Determine the (X, Y) coordinate at the center of the cell enclosing the given text.  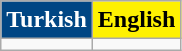
English (136, 20)
Turkish (47, 20)
